Search for the cell housing the specified text and yield its [x, y] center coordinate. 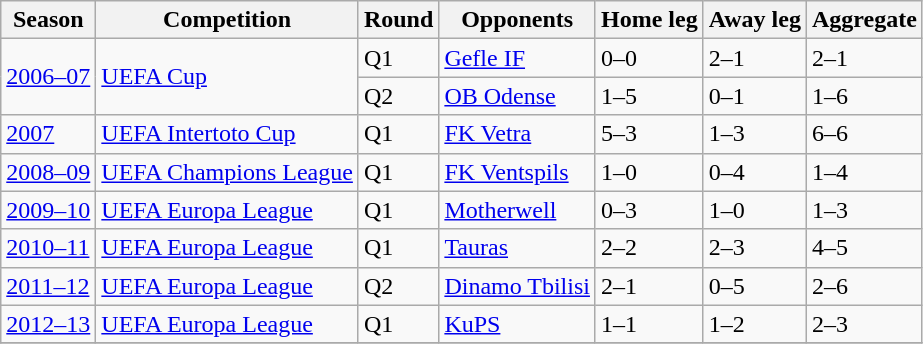
1–4 [864, 172]
2–2 [649, 248]
6–6 [864, 134]
1–2 [754, 324]
Competition [228, 20]
0–4 [754, 172]
FK Ventspils [518, 172]
Aggregate [864, 20]
2008–09 [48, 172]
1–6 [864, 96]
UEFA Champions League [228, 172]
2006–07 [48, 77]
UEFA Intertoto Cup [228, 134]
Round [398, 20]
2010–11 [48, 248]
5–3 [649, 134]
Home leg [649, 20]
Dinamo Tbilisi [518, 286]
0–5 [754, 286]
Motherwell [518, 210]
Away leg [754, 20]
UEFA Cup [228, 77]
0–3 [649, 210]
Tauras [518, 248]
KuPS [518, 324]
4–5 [864, 248]
0–0 [649, 58]
Opponents [518, 20]
0–1 [754, 96]
Season [48, 20]
1–1 [649, 324]
2012–13 [48, 324]
FK Vetra [518, 134]
1–5 [649, 96]
Gefle IF [518, 58]
2–6 [864, 286]
OB Odense [518, 96]
2009–10 [48, 210]
2011–12 [48, 286]
2007 [48, 134]
